Return the (X, Y) coordinate for the center point of the cell that contains the specified text.  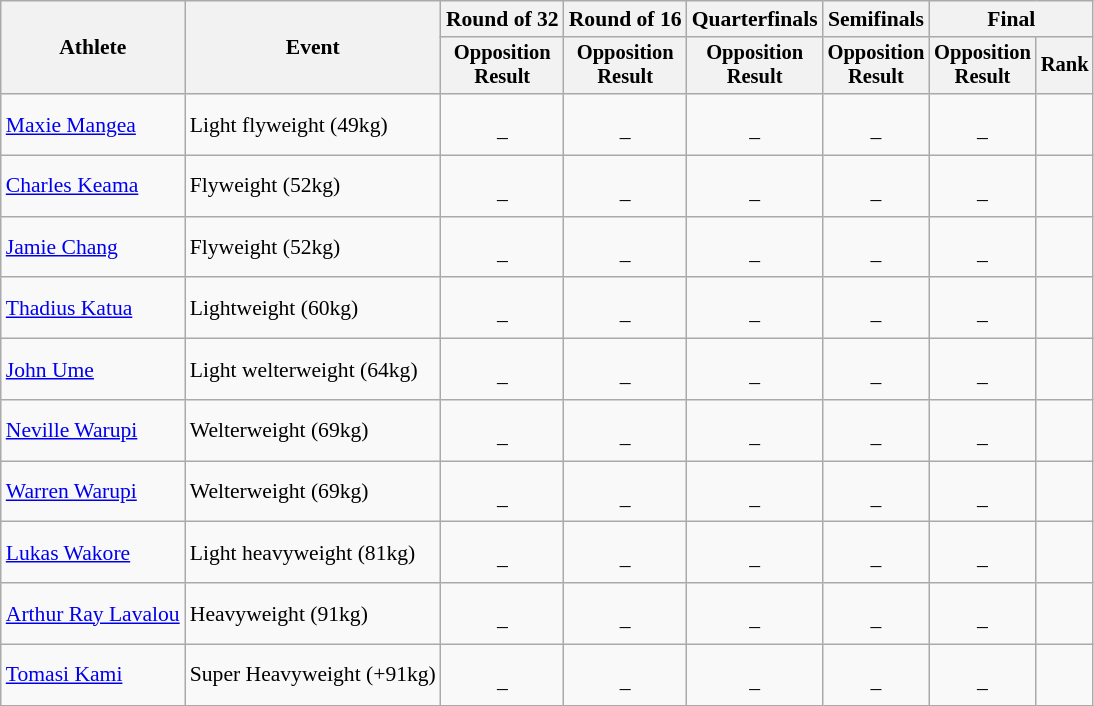
Final (1011, 19)
Light flyweight (49kg) (313, 124)
Warren Warupi (93, 492)
Tomasi Kami (93, 676)
Semifinals (876, 19)
Lukas Wakore (93, 552)
Round of 32 (502, 19)
Jamie Chang (93, 248)
Neville Warupi (93, 430)
Maxie Mangea (93, 124)
Arthur Ray Lavalou (93, 614)
Heavyweight (91kg) (313, 614)
Light welterweight (64kg) (313, 370)
Quarterfinals (755, 19)
Light heavyweight (81kg) (313, 552)
Super Heavyweight (+91kg) (313, 676)
Athlete (93, 48)
Thadius Katua (93, 308)
John Ume (93, 370)
Charles Keama (93, 186)
Event (313, 48)
Rank (1065, 66)
Lightweight (60kg) (313, 308)
Round of 16 (626, 19)
